Extract the [x, y] coordinate from the center of the cell holding the provided text.  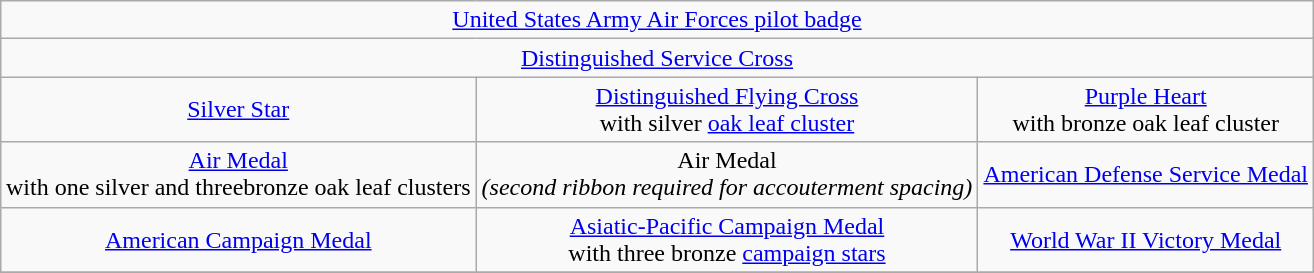
Purple Heartwith bronze oak leaf cluster [1146, 110]
United States Army Air Forces pilot badge [656, 20]
Asiatic-Pacific Campaign Medalwith three bronze campaign stars [727, 240]
American Defense Service Medal [1146, 174]
Air Medalwith one silver and threebronze oak leaf clusters [238, 174]
Air Medal(second ribbon required for accouterment spacing) [727, 174]
Silver Star [238, 110]
World War II Victory Medal [1146, 240]
Distinguished Service Cross [656, 58]
Distinguished Flying Crosswith silver oak leaf cluster [727, 110]
American Campaign Medal [238, 240]
